Capture the cell that displays the provided text and extract its [X, Y] central coordinate. 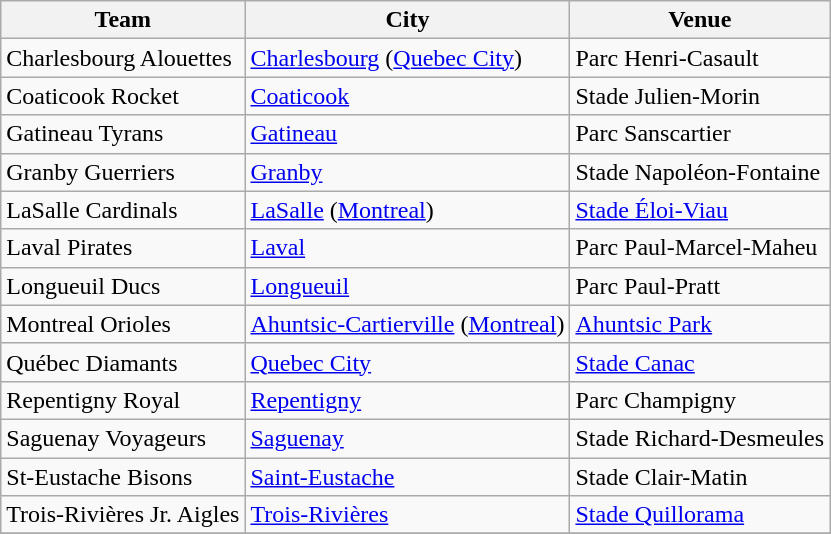
Stade Clair-Matin [700, 477]
LaSalle (Montreal) [408, 210]
Stade Éloi-Viau [700, 210]
Parc Paul-Pratt [700, 286]
LaSalle Cardinals [123, 210]
Montreal Orioles [123, 324]
Granby Guerriers [123, 172]
Laval [408, 248]
Stade Canac [700, 362]
Longueuil Ducs [123, 286]
Saguenay [408, 438]
Longueuil [408, 286]
Repentigny Royal [123, 400]
Repentigny [408, 400]
Coaticook [408, 96]
Parc Sanscartier [700, 134]
Parc Paul-Marcel-Maheu [700, 248]
Charlesbourg (Quebec City) [408, 58]
Ahuntsic-Cartierville (Montreal) [408, 324]
Parc Champigny [700, 400]
Stade Richard-Desmeules [700, 438]
Coaticook Rocket [123, 96]
Stade Quillorama [700, 515]
Venue [700, 20]
Gatineau Tyrans [123, 134]
Stade Napoléon-Fontaine [700, 172]
Granby [408, 172]
Ahuntsic Park [700, 324]
Parc Henri-Casault [700, 58]
Trois-Rivières Jr. Aigles [123, 515]
Quebec City [408, 362]
Stade Julien-Morin [700, 96]
Saint-Eustache [408, 477]
City [408, 20]
St-Eustache Bisons [123, 477]
Gatineau [408, 134]
Saguenay Voyageurs [123, 438]
Québec Diamants [123, 362]
Team [123, 20]
Laval Pirates [123, 248]
Charlesbourg Alouettes [123, 58]
Trois-Rivières [408, 515]
